Return [x, y] of the center of cell containing provided text 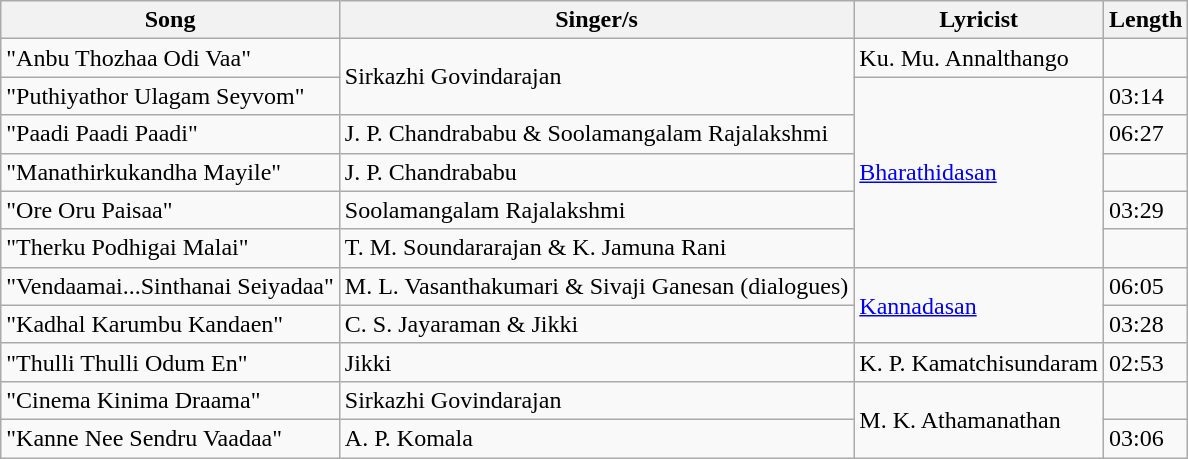
M. L. Vasanthakumari & Sivaji Ganesan (dialogues) [596, 286]
06:27 [1146, 134]
"Kanne Nee Sendru Vaadaa" [170, 438]
Song [170, 20]
Singer/s [596, 20]
Lyricist [979, 20]
"Therku Podhigai Malai" [170, 248]
03:28 [1146, 324]
K. P. Kamatchisundaram [979, 362]
06:05 [1146, 286]
03:14 [1146, 96]
"Vendaamai...Sinthanai Seiyadaa" [170, 286]
Jikki [596, 362]
Ku. Mu. Annalthango [979, 58]
M. K. Athamanathan [979, 419]
Length [1146, 20]
"Kadhal Karumbu Kandaen" [170, 324]
T. M. Soundararajan & K. Jamuna Rani [596, 248]
Kannadasan [979, 305]
Soolamangalam Rajalakshmi [596, 210]
"Paadi Paadi Paadi" [170, 134]
"Puthiyathor Ulagam Seyvom" [170, 96]
"Anbu Thozhaa Odi Vaa" [170, 58]
03:06 [1146, 438]
A. P. Komala [596, 438]
"Cinema Kinima Draama" [170, 400]
"Manathirkukandha Mayile" [170, 172]
J. P. Chandrababu [596, 172]
J. P. Chandrababu & Soolamangalam Rajalakshmi [596, 134]
"Thulli Thulli Odum En" [170, 362]
03:29 [1146, 210]
Bharathidasan [979, 172]
C. S. Jayaraman & Jikki [596, 324]
"Ore Oru Paisaa" [170, 210]
02:53 [1146, 362]
